From the cell containing the given text, extract its center point as (X, Y) coordinate. 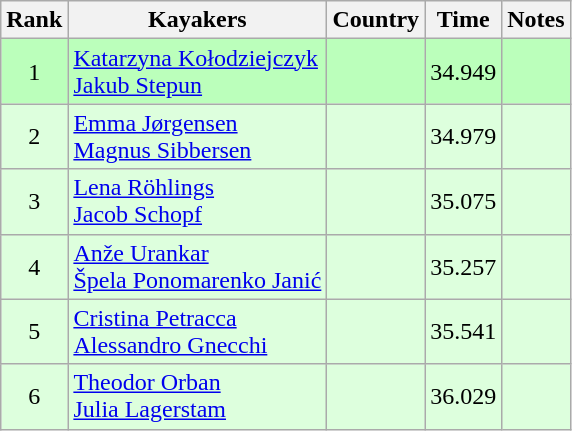
3 (34, 202)
Notes (536, 20)
Katarzyna KołodziejczykJakub Stepun (198, 72)
35.257 (464, 266)
Emma JørgensenMagnus Sibbersen (198, 136)
Theodor OrbanJulia Lagerstam (198, 396)
5 (34, 332)
35.541 (464, 332)
Rank (34, 20)
36.029 (464, 396)
2 (34, 136)
34.949 (464, 72)
Lena RöhlingsJacob Schopf (198, 202)
6 (34, 396)
Anže UrankarŠpela Ponomarenko Janić (198, 266)
34.979 (464, 136)
35.075 (464, 202)
1 (34, 72)
Country (376, 20)
Kayakers (198, 20)
Time (464, 20)
4 (34, 266)
Cristina PetraccaAlessandro Gnecchi (198, 332)
